Scan for the cell matching the given text and deliver its [X, Y] coordinate at center. 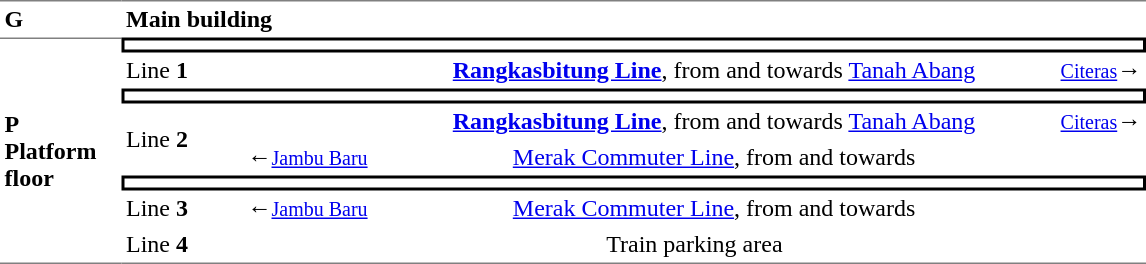
PPlatform floor [61, 151]
Main building [634, 19]
G [61, 19]
Line 4 [183, 245]
Line 1 [183, 70]
Line 3 [183, 208]
Line 2 [183, 140]
Train parking area [694, 245]
